Search for the cell housing the specified text and yield its [x, y] center coordinate. 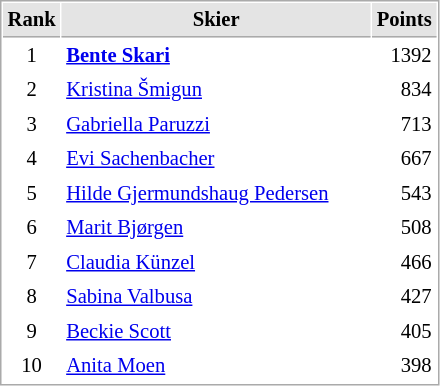
1392 [404, 56]
405 [404, 332]
508 [404, 228]
Hilde Gjermundshaug Pedersen [216, 194]
Bente Skari [216, 56]
Rank [32, 20]
398 [404, 366]
4 [32, 158]
Points [404, 20]
10 [32, 366]
8 [32, 296]
Gabriella Paruzzi [216, 124]
713 [404, 124]
1 [32, 56]
Skier [216, 20]
7 [32, 262]
3 [32, 124]
667 [404, 158]
Evi Sachenbacher [216, 158]
Kristina Šmigun [216, 90]
Anita Moen [216, 366]
2 [32, 90]
Claudia Künzel [216, 262]
834 [404, 90]
9 [32, 332]
6 [32, 228]
5 [32, 194]
Marit Bjørgen [216, 228]
Sabina Valbusa [216, 296]
Beckie Scott [216, 332]
427 [404, 296]
466 [404, 262]
543 [404, 194]
